Find where the given text appears and provide that cell's center as [x, y] coordinate. 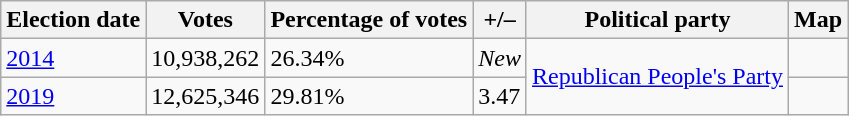
2014 [74, 58]
Election date [74, 20]
3.47 [500, 96]
10,938,262 [206, 58]
Republican People's Party [657, 77]
Votes [206, 20]
New [500, 58]
+/– [500, 20]
29.81% [369, 96]
12,625,346 [206, 96]
Political party [657, 20]
Map [818, 20]
26.34% [369, 58]
2019 [74, 96]
Percentage of votes [369, 20]
